Pinpoint the cell where the given text exists, returning its [x, y] midpoint coordinate. 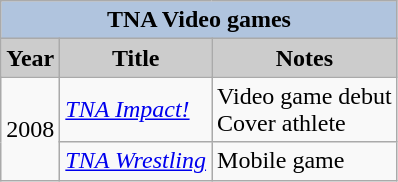
Notes [305, 58]
2008 [30, 128]
Title [136, 58]
Mobile game [305, 161]
Video game debut Cover athlete [305, 110]
TNA Wrestling [136, 161]
TNA Impact! [136, 110]
Year [30, 58]
TNA Video games [199, 20]
